From the cell containing the given text, extract its center point as [X, Y] coordinate. 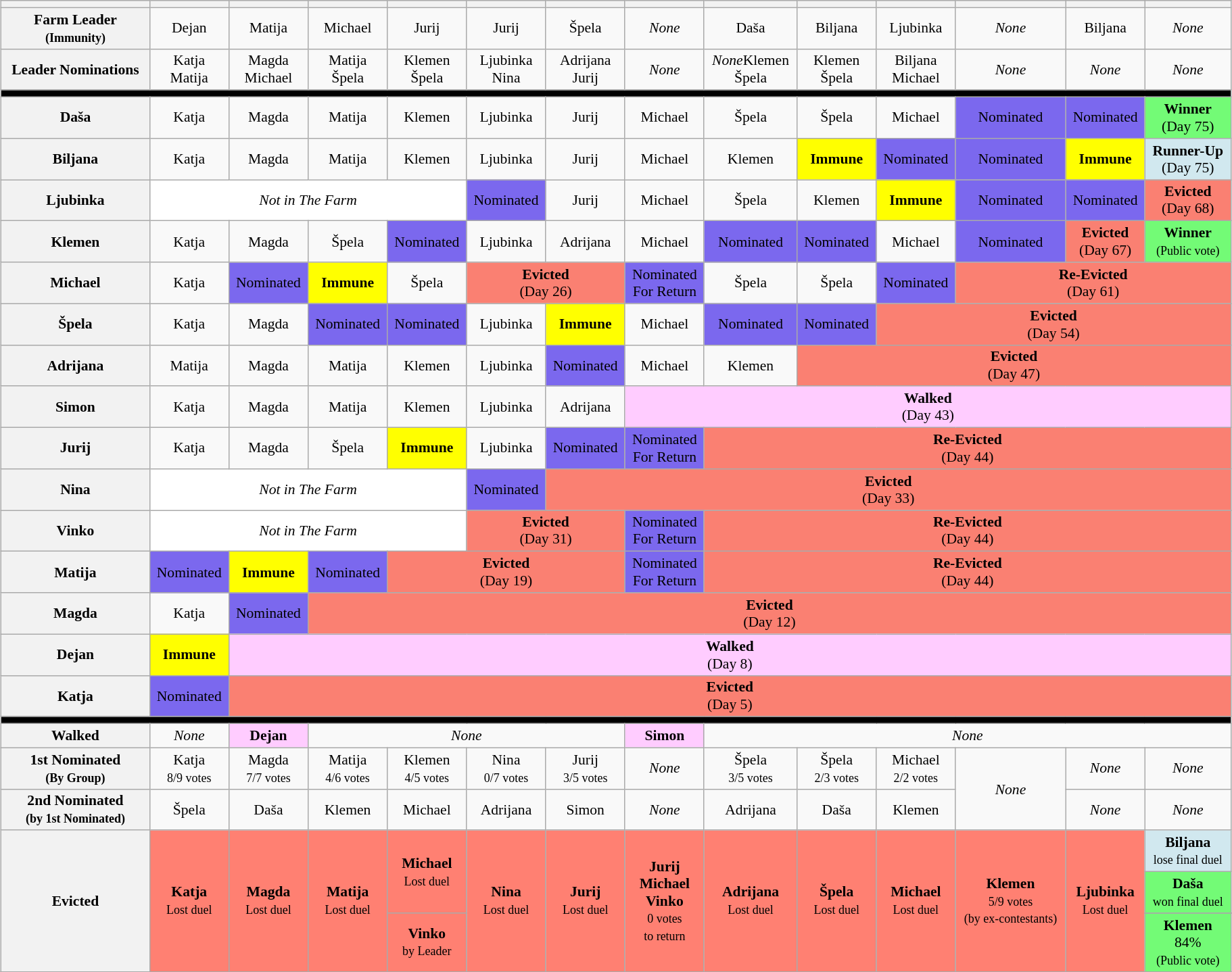
2nd Nominated(by 1st Nominated) [76, 810]
MatijaŠpela [348, 69]
MatijaLost duel [348, 902]
LjubinkaNina [506, 69]
Walked (Day 8) [730, 654]
Evicted (Day 12) [769, 614]
Klemen84%(Public vote) [1187, 942]
Evicted (Day 67) [1105, 242]
AdrijanaJurij [586, 69]
NoneKlemenŠpela [751, 69]
Evicted (Day 26) [546, 283]
KatjaLost duel [189, 902]
Evicted (Day 68) [1187, 200]
Evicted (Day 33) [889, 489]
AdrijanaLost duel [751, 902]
1st Nominated(By Group) [76, 768]
MagdaMichael [268, 69]
Biljanalose final duel [1187, 852]
Katja8/9 votes [189, 768]
Jurij3/5 votes [586, 768]
Leader Nominations [76, 69]
BiljanaMichael [916, 69]
JurijLost duel [586, 902]
JurijMichaelVinko0 votesto return [664, 902]
Špela2/3 votes [837, 768]
Runner-Up (Day 75) [1187, 160]
Špela3/5 votes [751, 768]
Winner(Public vote) [1187, 242]
Evicted (Day 19) [506, 572]
Magda7/7 votes [268, 768]
Evicted (Day 54) [1053, 324]
Evicted (Day 47) [1014, 365]
Klemen5/9 votes(by ex-contestants) [1010, 902]
Dašawon final duel [1187, 892]
Michael2/2 votes [916, 768]
Matija4/6 votes [348, 768]
Evicted [76, 902]
Re-Evicted (Day 61) [1093, 283]
Nina0/7 votes [506, 768]
NinaLost duel [506, 902]
MagdaLost duel [268, 902]
KatjaMatija [189, 69]
Evicted (Day 5) [730, 696]
Nina [76, 489]
Evicted (Day 31) [546, 531]
Klemen4/5 votes [427, 768]
Walked [76, 736]
LjubinkaLost duel [1105, 902]
Walked (Day 43) [928, 407]
Winner (Day 75) [1187, 118]
Vinko [76, 531]
Vinkoby Leader [427, 942]
ŠpelaLost duel [837, 902]
Farm Leader(Immunity) [76, 28]
